From the cell containing the given text, extract its center point as [x, y] coordinate. 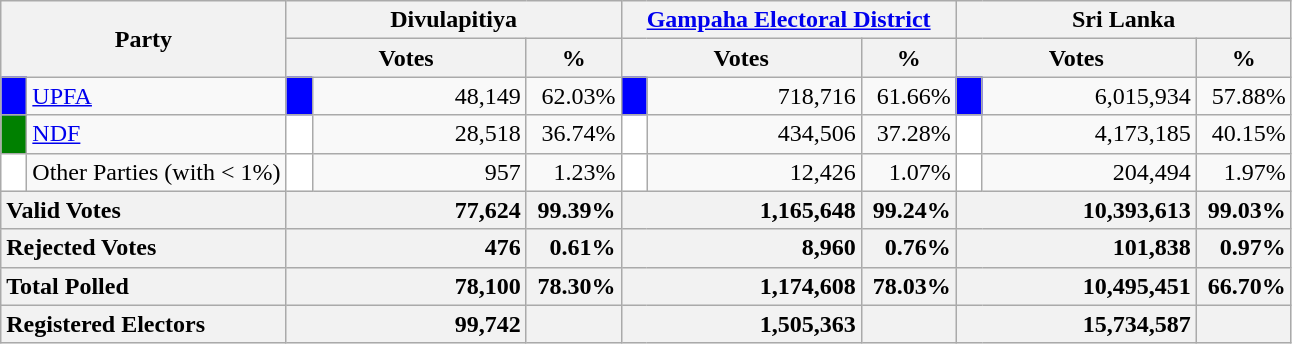
957 [419, 172]
77,624 [406, 210]
28,518 [419, 134]
UPFA [156, 96]
12,426 [754, 172]
Gampaha Electoral District [788, 20]
0.76% [908, 248]
10,393,613 [1076, 210]
78,100 [406, 286]
1.07% [908, 172]
8,960 [741, 248]
6,015,934 [1089, 96]
1,165,648 [741, 210]
Valid Votes [144, 210]
40.15% [1244, 134]
36.74% [574, 134]
1.97% [1244, 172]
99,742 [406, 324]
62.03% [574, 96]
1,174,608 [741, 286]
204,494 [1089, 172]
78.03% [908, 286]
99.03% [1244, 210]
37.28% [908, 134]
99.39% [574, 210]
Total Polled [144, 286]
1.23% [574, 172]
4,173,185 [1089, 134]
476 [406, 248]
1,505,363 [741, 324]
0.61% [574, 248]
78.30% [574, 286]
15,734,587 [1076, 324]
NDF [156, 134]
Sri Lanka [1124, 20]
Other Parties (with < 1%) [156, 172]
Divulapitiya [454, 20]
99.24% [908, 210]
57.88% [1244, 96]
10,495,451 [1076, 286]
0.97% [1244, 248]
Registered Electors [144, 324]
101,838 [1076, 248]
66.70% [1244, 286]
434,506 [754, 134]
61.66% [908, 96]
Party [144, 39]
718,716 [754, 96]
Rejected Votes [144, 248]
48,149 [419, 96]
